Detect which cell encompasses the target text, then output its [X, Y] center coordinate. 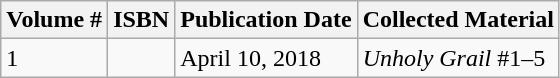
Publication Date [266, 20]
Collected Material [458, 20]
April 10, 2018 [266, 58]
1 [54, 58]
Unholy Grail #1–5 [458, 58]
ISBN [142, 20]
Volume # [54, 20]
